Scan for the cell matching the given text and deliver its [x, y] coordinate at center. 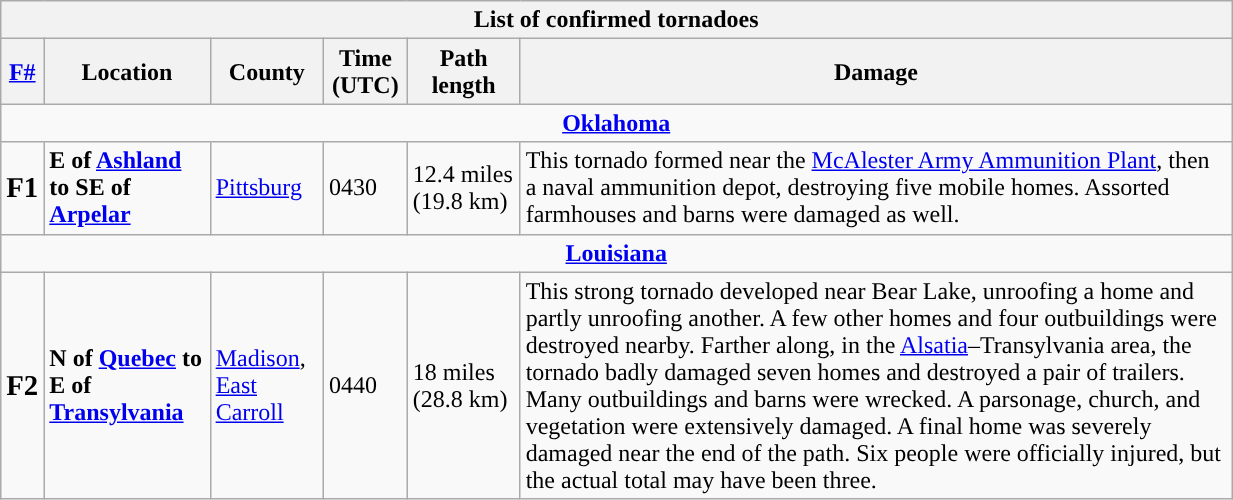
18 miles (28.8 km) [464, 386]
Location [127, 72]
F# [22, 72]
12.4 miles (19.8 km) [464, 188]
Path length [464, 72]
E of Ashland to SE of Arpelar [127, 188]
N of Quebec to E of Transylvania [127, 386]
0430 [366, 188]
County [266, 72]
Damage [876, 72]
F1 [22, 188]
0440 [366, 386]
F2 [22, 386]
Pittsburg [266, 188]
List of confirmed tornadoes [616, 20]
Madison, East Carroll [266, 386]
Oklahoma [616, 123]
Time (UTC) [366, 72]
Louisiana [616, 253]
